Search for the cell housing the specified text and yield its (X, Y) center coordinate. 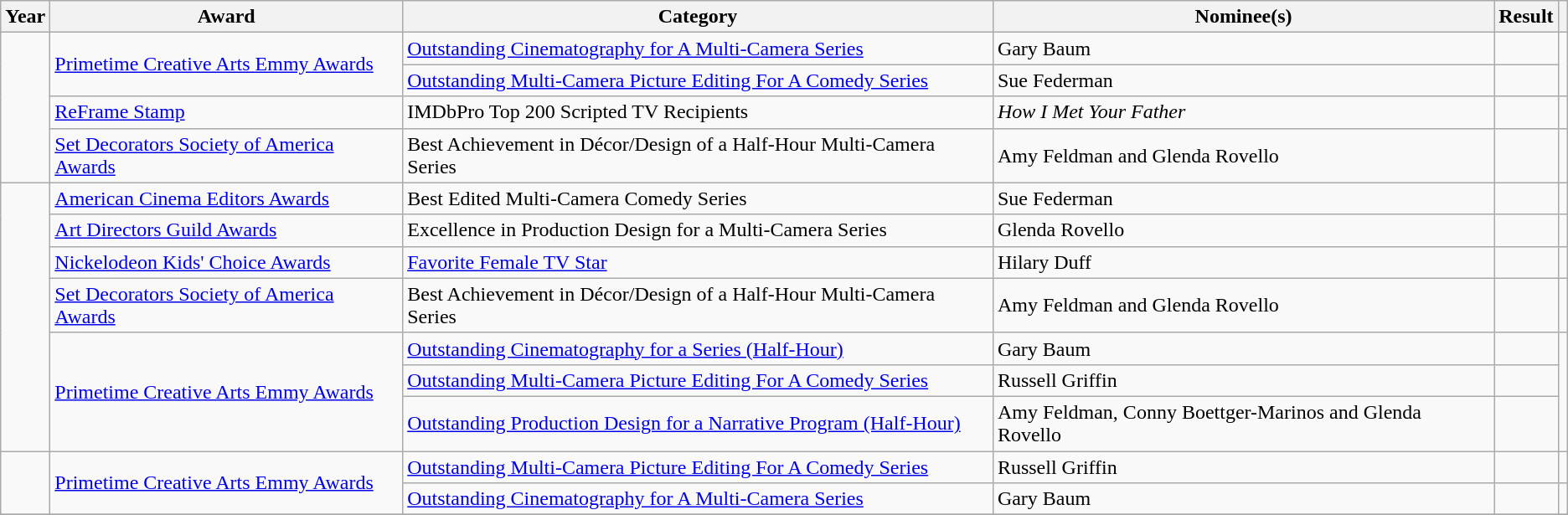
Amy Feldman, Conny Boettger-Marinos and Glenda Rovello (1243, 424)
ReFrame Stamp (226, 112)
Hilary Duff (1243, 262)
Nickelodeon Kids' Choice Awards (226, 262)
Art Directors Guild Awards (226, 230)
Result (1526, 17)
American Cinema Editors Awards (226, 198)
IMDbPro Top 200 Scripted TV Recipients (699, 112)
Year (25, 17)
Best Edited Multi-Camera Comedy Series (699, 198)
Excellence in Production Design for a Multi-Camera Series (699, 230)
Outstanding Production Design for a Narrative Program (Half-Hour) (699, 424)
Outstanding Cinematography for a Series (Half-Hour) (699, 348)
How I Met Your Father (1243, 112)
Favorite Female TV Star (699, 262)
Glenda Rovello (1243, 230)
Award (226, 17)
Category (699, 17)
Nominee(s) (1243, 17)
